Scan for the cell matching the given text and deliver its [X, Y] coordinate at center. 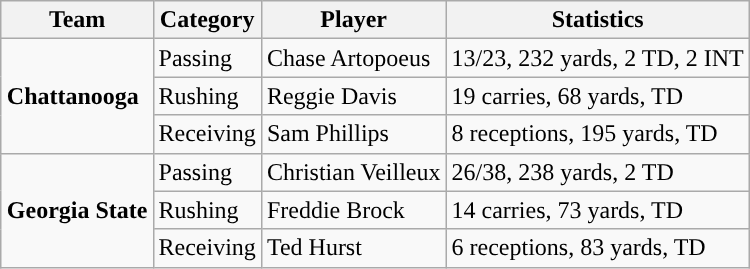
Statistics [598, 20]
14 carries, 73 yards, TD [598, 210]
Category [207, 20]
Reggie Davis [354, 96]
19 carries, 68 yards, TD [598, 96]
6 receptions, 83 yards, TD [598, 248]
Team [77, 20]
Sam Phillips [354, 134]
Player [354, 20]
Ted Hurst [354, 248]
Chattanooga [77, 96]
Chase Artopoeus [354, 58]
8 receptions, 195 yards, TD [598, 134]
26/38, 238 yards, 2 TD [598, 172]
Freddie Brock [354, 210]
13/23, 232 yards, 2 TD, 2 INT [598, 58]
Georgia State [77, 210]
Christian Veilleux [354, 172]
